Return the (x, y) coordinate for the center point of the cell that contains the specified text.  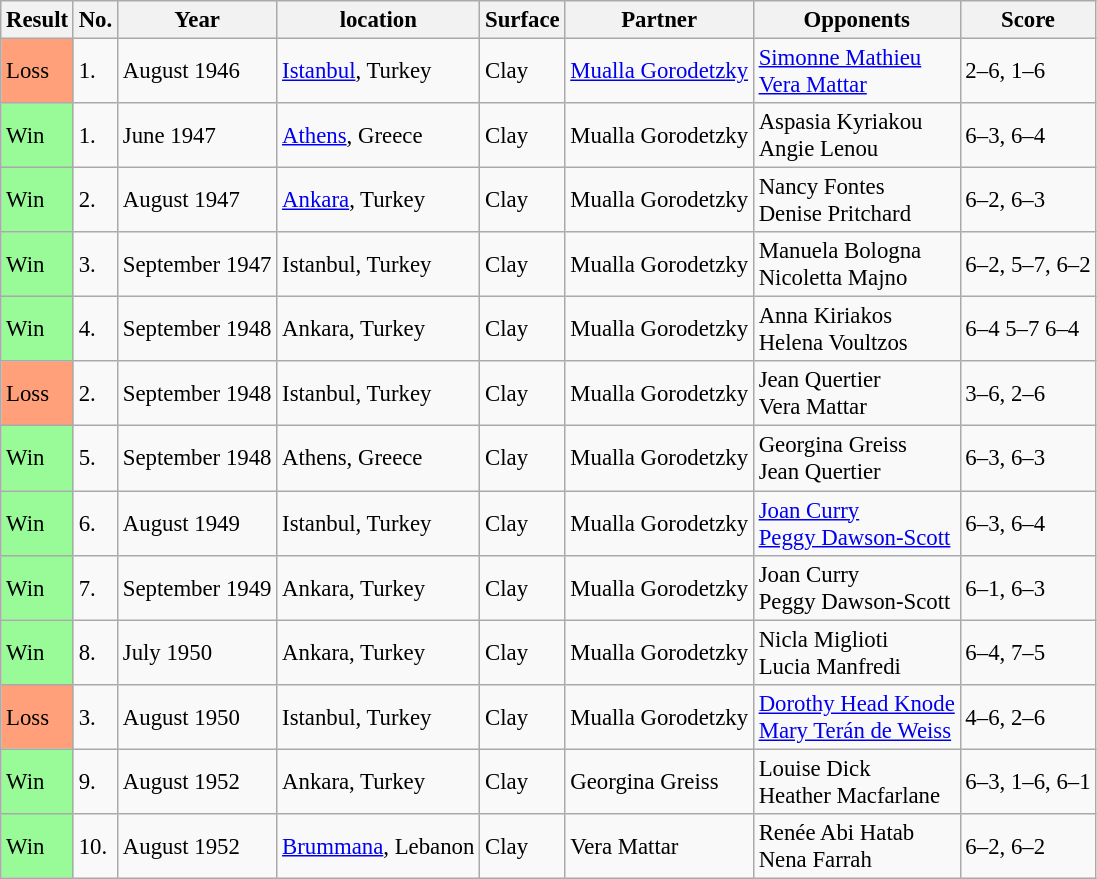
August 1949 (196, 524)
6–2, 5–7, 6–2 (1028, 264)
4–6, 2–6 (1028, 716)
Result (38, 20)
Anna Kiriakos Helena Voultzos (856, 330)
Brummana, Lebanon (378, 846)
Nicla Miglioti Lucia Manfredi (856, 652)
Simonne Mathieu Vera Mattar (856, 72)
4. (95, 330)
Jean Quertier Vera Mattar (856, 394)
9. (95, 782)
Surface (522, 20)
September 1947 (196, 264)
Dorothy Head Knode Mary Terán de Weiss (856, 716)
10. (95, 846)
Renée Abi Hatab Nena Farrah (856, 846)
Manuela Bologna Nicoletta Majno (856, 264)
August 1946 (196, 72)
Nancy Fontes Denise Pritchard (856, 200)
6–3, 6–3 (1028, 458)
location (378, 20)
Score (1028, 20)
Georgina Greiss Jean Quertier (856, 458)
Partner (659, 20)
6. (95, 524)
6–2, 6–3 (1028, 200)
2–6, 1–6 (1028, 72)
3–6, 2–6 (1028, 394)
August 1947 (196, 200)
5. (95, 458)
Year (196, 20)
8. (95, 652)
6–2, 6–2 (1028, 846)
July 1950 (196, 652)
6–1, 6–3 (1028, 588)
September 1949 (196, 588)
7. (95, 588)
June 1947 (196, 136)
6–4 5–7 6–4 (1028, 330)
Vera Mattar (659, 846)
Georgina Greiss (659, 782)
Louise Dick Heather Macfarlane (856, 782)
Opponents (856, 20)
6–4, 7–5 (1028, 652)
Aspasia Kyriakou Angie Lenou (856, 136)
No. (95, 20)
6–3, 1–6, 6–1 (1028, 782)
August 1950 (196, 716)
